Determine the [X, Y] coordinate at the center of the cell enclosing the given text.  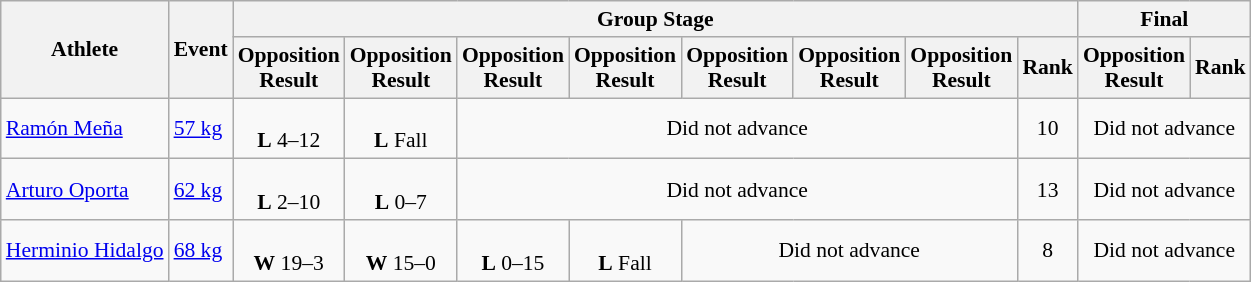
Event [201, 50]
62 kg [201, 190]
Final [1164, 19]
Herminio Hidalgo [85, 250]
Arturo Oporta [85, 190]
13 [1048, 190]
L 2–10 [289, 190]
Athlete [85, 50]
W 15–0 [401, 250]
8 [1048, 250]
57 kg [201, 128]
W 19–3 [289, 250]
Ramón Meña [85, 128]
L 0–7 [401, 190]
68 kg [201, 250]
10 [1048, 128]
L 4–12 [289, 128]
Group Stage [656, 19]
L 0–15 [513, 250]
